Provide the (X, Y) coordinate of the cell's center where the given text is located.  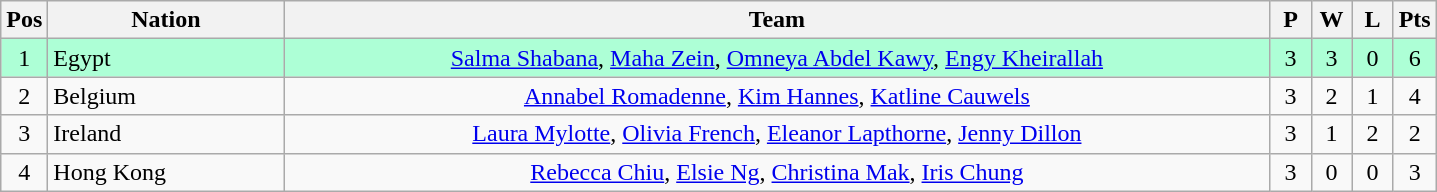
W (1332, 20)
Hong Kong (166, 172)
Rebecca Chiu, Elsie Ng, Christina Mak, Iris Chung (777, 172)
Pts (1414, 20)
Team (777, 20)
P (1290, 20)
Laura Mylotte, Olivia French, Eleanor Lapthorne, Jenny Dillon (777, 134)
Ireland (166, 134)
L (1372, 20)
Egypt (166, 58)
Nation (166, 20)
Belgium (166, 96)
Annabel Romadenne, Kim Hannes, Katline Cauwels (777, 96)
Pos (24, 20)
Salma Shabana, Maha Zein, Omneya Abdel Kawy, Engy Kheirallah (777, 58)
6 (1414, 58)
